Extract the [X, Y] coordinate from the center of the cell holding the provided text.  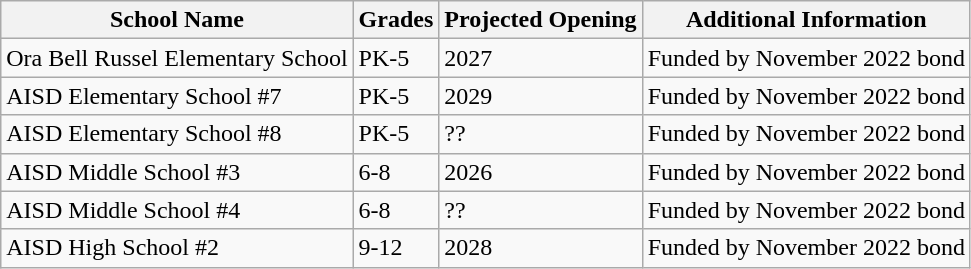
Projected Opening [540, 20]
AISD Elementary School #7 [177, 96]
2027 [540, 58]
9-12 [396, 248]
Additional Information [806, 20]
AISD High School #2 [177, 248]
Ora Bell Russel Elementary School [177, 58]
AISD Middle School #4 [177, 210]
School Name [177, 20]
Grades [396, 20]
AISD Middle School #3 [177, 172]
AISD Elementary School #8 [177, 134]
2029 [540, 96]
2028 [540, 248]
2026 [540, 172]
